Scan for the cell matching the given text and deliver its [x, y] coordinate at center. 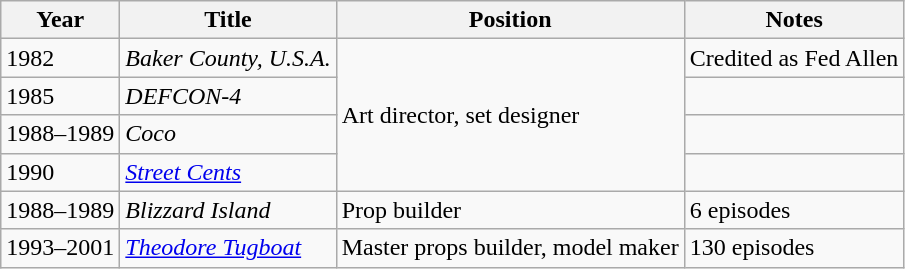
Coco [228, 134]
Title [228, 20]
Position [510, 20]
Year [60, 20]
1990 [60, 172]
Prop builder [510, 210]
Notes [794, 20]
Baker County, U.S.A. [228, 58]
1993–2001 [60, 248]
Art director, set designer [510, 115]
Theodore Tugboat [228, 248]
1982 [60, 58]
DEFCON-4 [228, 96]
Credited as Fed Allen [794, 58]
Blizzard Island [228, 210]
1985 [60, 96]
130 episodes [794, 248]
Master props builder, model maker [510, 248]
6 episodes [794, 210]
Street Cents [228, 172]
